Locate the cell with the specified text and output its (x, y) center coordinate. 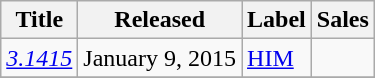
Sales (342, 20)
Label (277, 20)
Title (40, 20)
January 9, 2015 (160, 58)
3.1415 (40, 58)
HIM (277, 58)
Released (160, 20)
